Detect which cell encompasses the target text, then output its (X, Y) center coordinate. 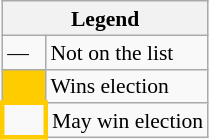
— (24, 52)
May win election (126, 121)
Wins election (126, 86)
Legend (105, 18)
Not on the list (126, 52)
